Identify which cell holds the provided text, then report its (X, Y) central coordinate. 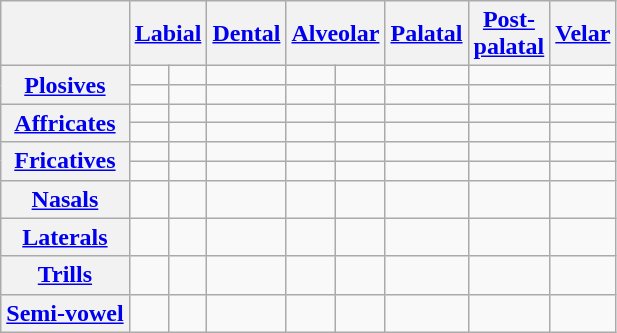
Fricatives (65, 161)
Velar (583, 34)
Affricates (65, 123)
Plosives (65, 85)
Laterals (65, 237)
Dental (246, 34)
Post-palatal (509, 34)
Alveolar (336, 34)
Palatal (426, 34)
Trills (65, 275)
Semi-vowel (65, 313)
Nasals (65, 199)
Labial (168, 34)
